Search for the cell housing the specified text and yield its (X, Y) center coordinate. 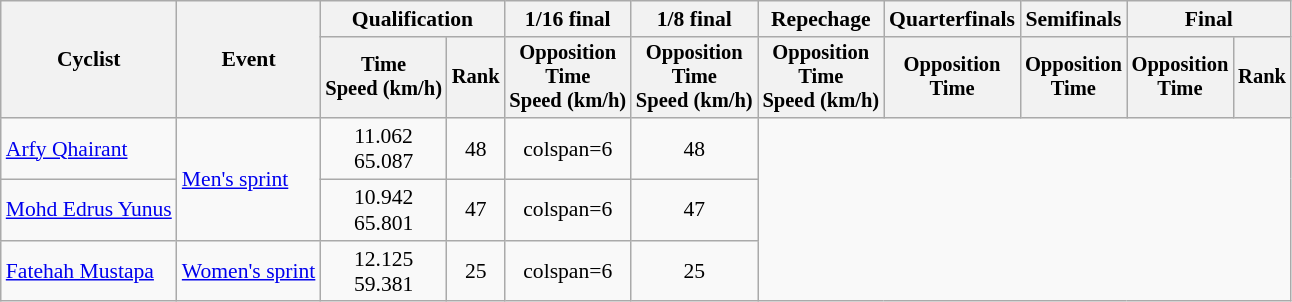
11.06265.087 (384, 148)
1/8 final (694, 19)
TimeSpeed (km/h) (384, 78)
Mohd Edrus Yunus (89, 210)
Cyclist (89, 60)
Qualification (412, 19)
Repechage (822, 19)
Fatehah Mustapa (89, 272)
Semifinals (1074, 19)
Women's sprint (249, 272)
12.12559.381 (384, 272)
Men's sprint (249, 179)
Arfy Qhairant (89, 148)
Event (249, 60)
Quarterfinals (952, 19)
1/16 final (568, 19)
10.94265.801 (384, 210)
Final (1209, 19)
